Provide the (x, y) coordinate of the cell's center where the given text is located.  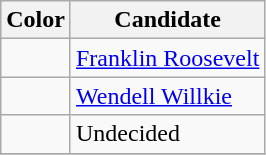
Color (36, 20)
Candidate (167, 20)
Undecided (167, 134)
Wendell Willkie (167, 96)
Franklin Roosevelt (167, 58)
